Extract the (x, y) coordinate from the center of the cell holding the provided text.  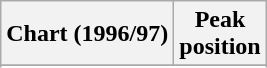
Chart (1996/97) (88, 34)
Peakposition (220, 34)
